Capture the cell that displays the provided text and extract its [x, y] central coordinate. 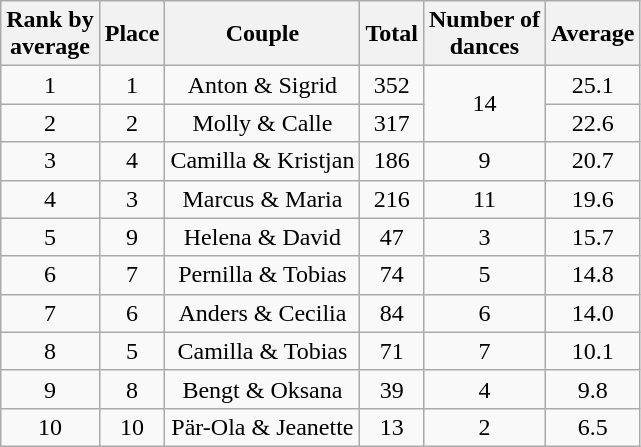
6.5 [592, 427]
19.6 [592, 199]
Rank by average [50, 34]
Couple [262, 34]
25.1 [592, 85]
Molly & Calle [262, 123]
352 [392, 85]
14 [484, 104]
Total [392, 34]
Anders & Cecilia [262, 313]
15.7 [592, 237]
14.0 [592, 313]
22.6 [592, 123]
47 [392, 237]
Pernilla & Tobias [262, 275]
186 [392, 161]
Place [132, 34]
317 [392, 123]
Number of dances [484, 34]
74 [392, 275]
20.7 [592, 161]
Camilla & Tobias [262, 351]
39 [392, 389]
Helena & David [262, 237]
71 [392, 351]
11 [484, 199]
14.8 [592, 275]
9.8 [592, 389]
Marcus & Maria [262, 199]
216 [392, 199]
Camilla & Kristjan [262, 161]
Pär-Ola & Jeanette [262, 427]
10.1 [592, 351]
Average [592, 34]
Anton & Sigrid [262, 85]
84 [392, 313]
13 [392, 427]
Bengt & Oksana [262, 389]
